Identify which cell holds the provided text, then report its [X, Y] central coordinate. 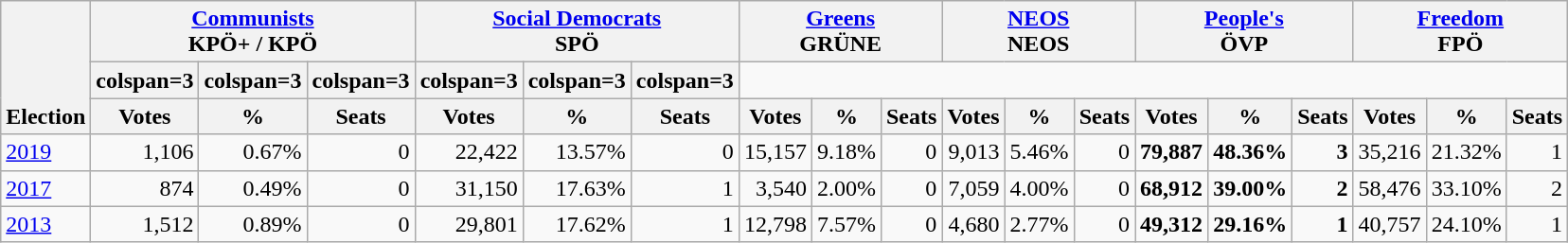
People'sÖVP [1244, 32]
21.32% [1466, 152]
24.10% [1466, 224]
68,912 [1172, 188]
2.77% [1040, 224]
3 [1323, 152]
1,512 [145, 224]
7.57% [846, 224]
17.62% [577, 224]
4.00% [1040, 188]
NEOSNEOS [1039, 32]
40,757 [1390, 224]
39.00% [1250, 188]
2013 [45, 224]
3,540 [775, 188]
13.57% [577, 152]
48.36% [1250, 152]
2019 [45, 152]
Social DemocratsSPÖ [577, 32]
2.00% [846, 188]
35,216 [1390, 152]
17.63% [577, 188]
58,476 [1390, 188]
5.46% [1040, 152]
29.16% [1250, 224]
9.18% [846, 152]
12,798 [775, 224]
22,422 [469, 152]
49,312 [1172, 224]
0.89% [253, 224]
1,106 [145, 152]
CommunistsKPÖ+ / KPÖ [253, 32]
31,150 [469, 188]
15,157 [775, 152]
Election [45, 68]
0.67% [253, 152]
0.49% [253, 188]
2017 [45, 188]
7,059 [973, 188]
33.10% [1466, 188]
874 [145, 188]
FreedomFPÖ [1460, 32]
29,801 [469, 224]
4,680 [973, 224]
GreensGRÜNE [841, 32]
9,013 [973, 152]
79,887 [1172, 152]
